Capture the cell that displays the provided text and extract its (x, y) central coordinate. 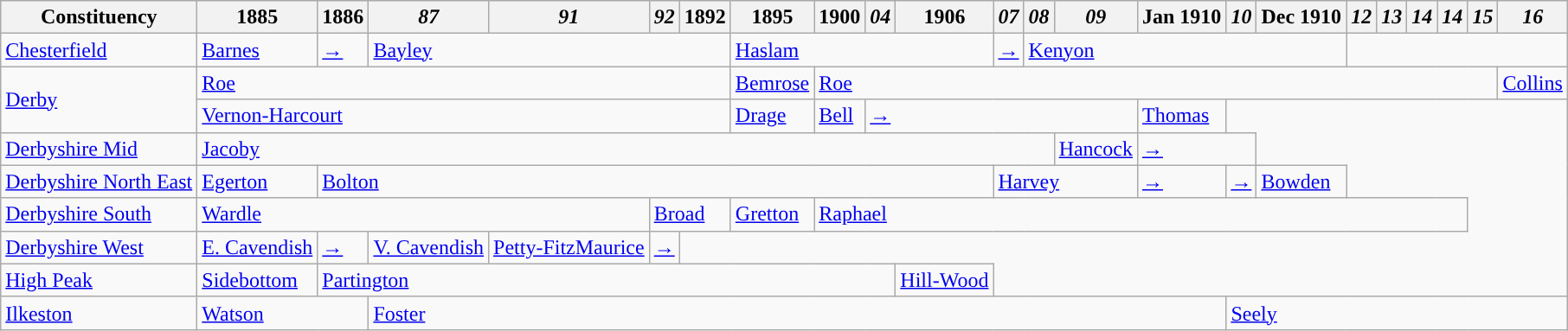
10 (1241, 17)
1885 (258, 17)
Kenyon (1186, 50)
09 (1096, 17)
Sidebottom (258, 280)
04 (881, 17)
Barnes (258, 50)
Thomas (1181, 116)
13 (1391, 17)
Hancock (1096, 149)
Watson (283, 313)
V. Cavendish (429, 247)
Wardle (423, 214)
Jan 1910 (1181, 17)
Haslam (862, 50)
15 (1483, 17)
Derbyshire Mid (99, 149)
Derby (99, 99)
Bayley (549, 50)
Seely (1397, 313)
Bemrose (772, 83)
Vernon-Harcourt (464, 116)
Collins (1533, 83)
16 (1533, 17)
1892 (704, 17)
Harvey (1065, 181)
07 (1009, 17)
High Peak (99, 280)
Egerton (258, 181)
1906 (945, 17)
Foster (798, 313)
Constituency (99, 17)
12 (1362, 17)
Raphael (1141, 214)
Derbyshire West (99, 247)
Bolton (656, 181)
Petty-FitzMaurice (569, 247)
1895 (772, 17)
Chesterfield (99, 50)
1900 (839, 17)
91 (569, 17)
Gretton (772, 214)
Partington (607, 280)
Broad (690, 214)
E. Cavendish (258, 247)
Drage (772, 116)
08 (1038, 17)
Bowden (1301, 181)
Derbyshire South (99, 214)
Dec 1910 (1301, 17)
92 (665, 17)
1886 (343, 17)
Bell (839, 116)
Hill-Wood (945, 280)
Derbyshire North East (99, 181)
Jacoby (626, 149)
Ilkeston (99, 313)
87 (429, 17)
